Capture the cell that displays the provided text and extract its (X, Y) central coordinate. 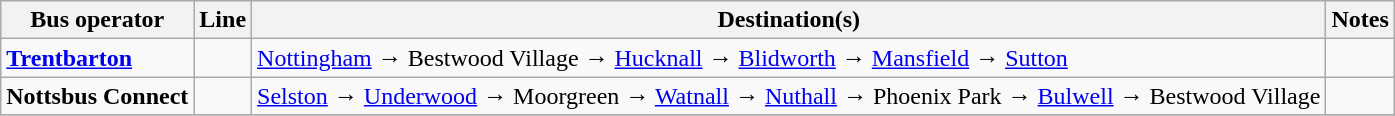
Selston → Underwood → Moorgreen → Watnall → Nuthall → Phoenix Park → Bulwell → Bestwood Village (789, 96)
Nottingham → Bestwood Village → Hucknall → Blidworth → Mansfield → Sutton (789, 58)
Notes (1360, 20)
Destination(s) (789, 20)
Nottsbus Connect (98, 96)
Bus operator (98, 20)
Trentbarton (98, 58)
Line (223, 20)
